Locate the cell with the specified text and output its [x, y] center coordinate. 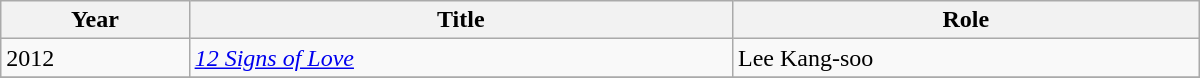
Year [95, 20]
Lee Kang-soo [966, 58]
12 Signs of Love [460, 58]
2012 [95, 58]
Role [966, 20]
Title [460, 20]
